Return (X, Y) of the center of cell containing provided text 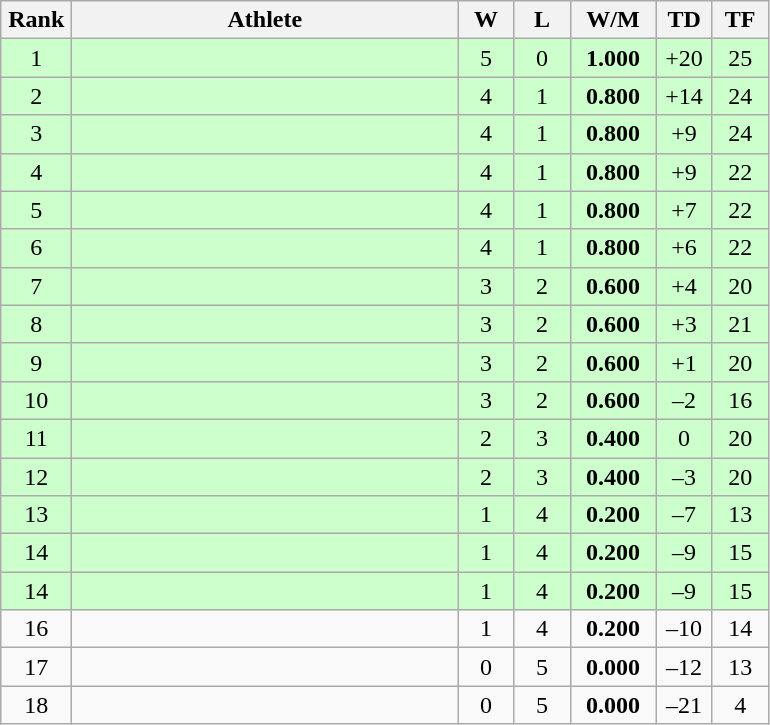
17 (36, 667)
–2 (684, 400)
+14 (684, 96)
+1 (684, 362)
7 (36, 286)
21 (740, 324)
10 (36, 400)
–7 (684, 515)
TF (740, 20)
L (542, 20)
–3 (684, 477)
1.000 (613, 58)
25 (740, 58)
8 (36, 324)
–12 (684, 667)
6 (36, 248)
9 (36, 362)
+20 (684, 58)
+6 (684, 248)
12 (36, 477)
+3 (684, 324)
W (486, 20)
+4 (684, 286)
W/M (613, 20)
–21 (684, 705)
18 (36, 705)
+7 (684, 210)
–10 (684, 629)
Rank (36, 20)
TD (684, 20)
Athlete (265, 20)
11 (36, 438)
